Capture the cell that displays the provided text and extract its [x, y] central coordinate. 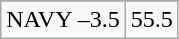
55.5 [152, 20]
NAVY –3.5 [63, 20]
